Provide the [x, y] coordinate of the cell's center where the given text is located.  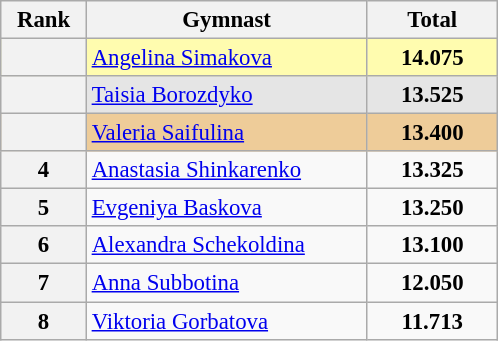
Anna Subbotina [226, 283]
Anastasia Shinkarenko [226, 170]
Rank [44, 20]
Total [432, 20]
12.050 [432, 283]
4 [44, 170]
13.250 [432, 208]
Viktoria Gorbatova [226, 321]
13.400 [432, 133]
13.100 [432, 245]
Gymnast [226, 20]
Taisia Borozdyko [226, 95]
11.713 [432, 321]
Alexandra Schekoldina [226, 245]
6 [44, 245]
Angelina Simakova [226, 58]
13.525 [432, 95]
8 [44, 321]
Evgeniya Baskova [226, 208]
5 [44, 208]
13.325 [432, 170]
Valeria Saifulina [226, 133]
14.075 [432, 58]
7 [44, 283]
